Return the (X, Y) coordinate for the center point of the cell that contains the specified text.  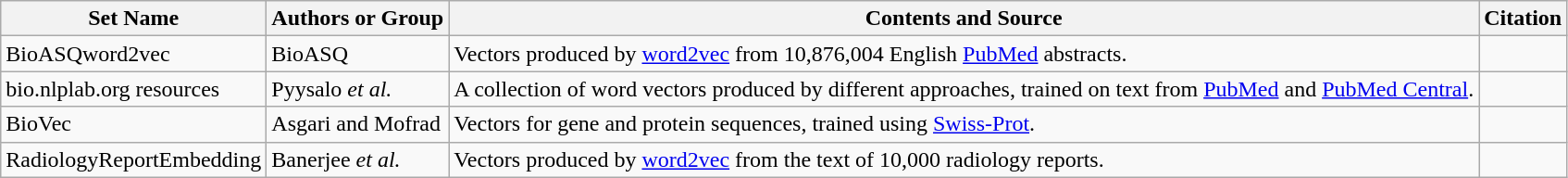
Vectors for gene and protein sequences, trained using Swiss-Prot. (964, 124)
Set Name (133, 19)
Citation (1524, 19)
Authors or Group (357, 19)
Vectors produced by word2vec from 10,876,004 English PubMed abstracts. (964, 54)
BioVec (133, 124)
A collection of word vectors produced by different approaches, trained on text from PubMed and PubMed Central. (964, 89)
bio.nlplab.org resources (133, 89)
RadiologyReportEmbedding (133, 159)
Asgari and Mofrad (357, 124)
Contents and Source (964, 19)
BioASQword2vec (133, 54)
Pyysalo et al. (357, 89)
BioASQ (357, 54)
Banerjee et al. (357, 159)
Vectors produced by word2vec from the text of 10,000 radiology reports. (964, 159)
